Scan for the cell matching the given text and deliver its (x, y) coordinate at center. 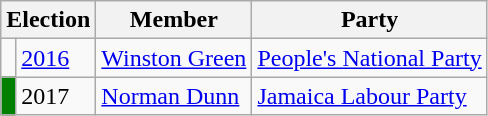
2016 (56, 58)
Election (48, 20)
Norman Dunn (174, 96)
Party (370, 20)
2017 (56, 96)
Member (174, 20)
Winston Green (174, 58)
Jamaica Labour Party (370, 96)
People's National Party (370, 58)
